For the text-containing cell, return its midpoint in [X, Y] coordinate format. 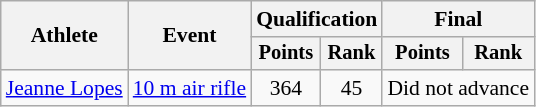
Final [458, 19]
Event [190, 36]
45 [351, 88]
Qualification [316, 19]
364 [286, 88]
Jeanne Lopes [64, 88]
Did not advance [458, 88]
Athlete [64, 36]
10 m air rifle [190, 88]
